Return the [X, Y] coordinate for the center point of the cell that contains the specified text.  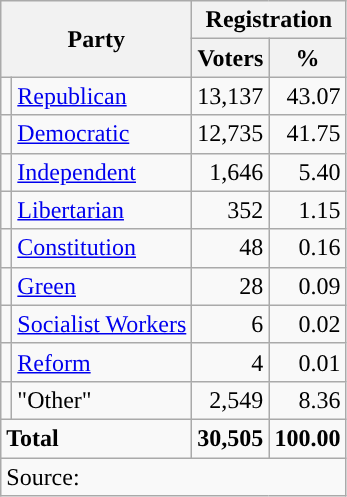
Constitution [102, 248]
352 [230, 210]
48 [230, 248]
1,646 [230, 172]
0.09 [308, 286]
0.16 [308, 248]
Reform [102, 362]
Republican [102, 96]
Libertarian [102, 210]
Independent [102, 172]
6 [230, 324]
43.07 [308, 96]
8.36 [308, 400]
0.02 [308, 324]
5.40 [308, 172]
30,505 [230, 438]
28 [230, 286]
Total [96, 438]
41.75 [308, 134]
Source: [174, 477]
% [308, 58]
1.15 [308, 210]
"Other" [102, 400]
Registration [269, 20]
Party [96, 39]
Socialist Workers [102, 324]
12,735 [230, 134]
Democratic [102, 134]
Green [102, 286]
0.01 [308, 362]
100.00 [308, 438]
13,137 [230, 96]
2,549 [230, 400]
4 [230, 362]
Voters [230, 58]
